Extract the (X, Y) coordinate from the center of the cell holding the provided text.  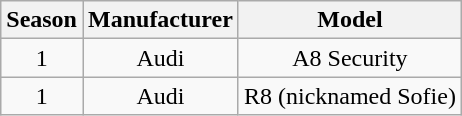
R8 (nicknamed Sofie) (350, 96)
Season (42, 20)
A8 Security (350, 58)
Model (350, 20)
Manufacturer (160, 20)
